Identify which cell holds the provided text, then report its (X, Y) central coordinate. 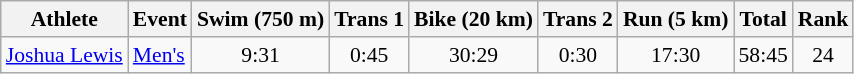
0:30 (578, 55)
Trans 2 (578, 19)
24 (824, 55)
Bike (20 km) (474, 19)
17:30 (676, 55)
Men's (160, 55)
Total (764, 19)
9:31 (260, 55)
0:45 (369, 55)
Athlete (64, 19)
Swim (750 m) (260, 19)
30:29 (474, 55)
Trans 1 (369, 19)
Run (5 km) (676, 19)
58:45 (764, 55)
Rank (824, 19)
Event (160, 19)
Joshua Lewis (64, 55)
